Capture the cell that displays the provided text and extract its [x, y] central coordinate. 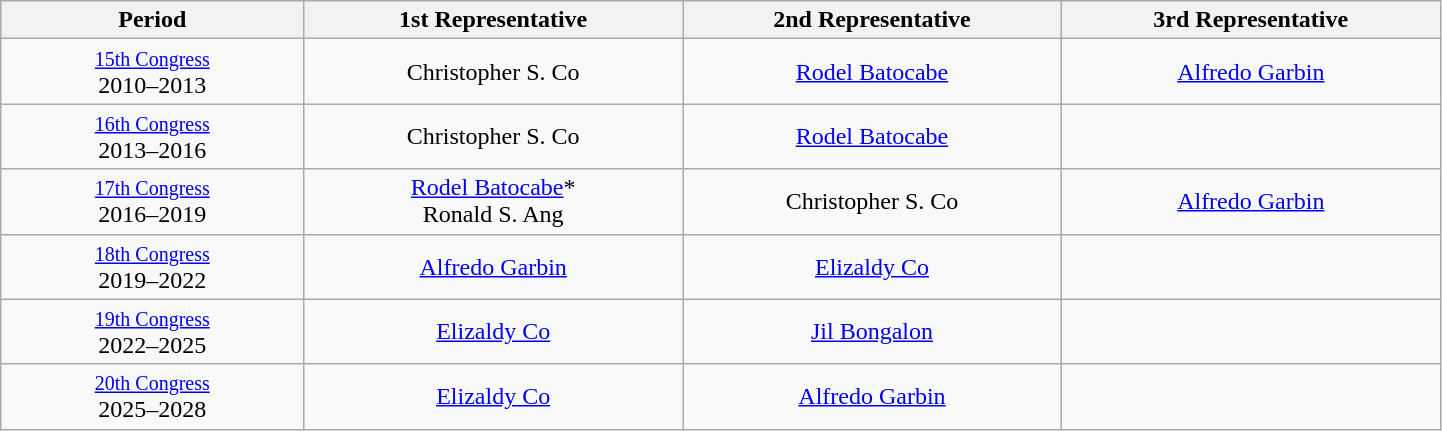
20th Congress2025–2028 [152, 396]
Jil Bongalon [872, 332]
Period [152, 20]
17th Congress2016–2019 [152, 202]
18th Congress2019–2022 [152, 266]
1st Representative [494, 20]
15th Congress2010–2013 [152, 72]
19th Congress2022–2025 [152, 332]
Rodel Batocabe*Ronald S. Ang [494, 202]
2nd Representative [872, 20]
16th Congress2013–2016 [152, 136]
3rd Representative [1250, 20]
